Output the (x, y) coordinate of the center of the cell containing the given text.  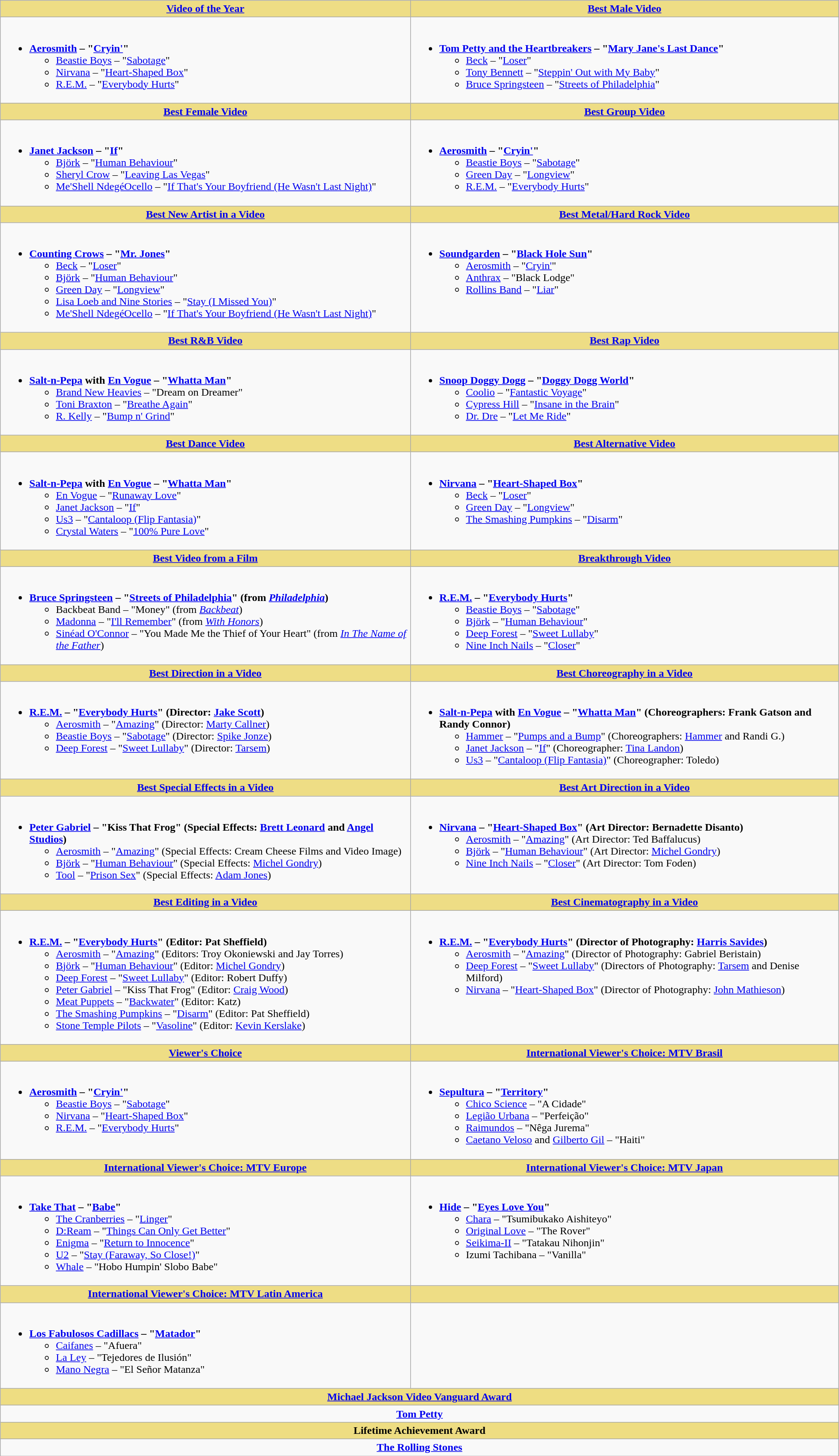
Best Choreography in a Video (624, 673)
Aerosmith – "Cryin'"Beastie Boys – "Sabotage"Green Day – "Longview"R.E.M. – "Everybody Hurts" (624, 163)
Sepultura – "Territory"Chico Science – "A Cidade"Legião Urbana – "Perfeição"Raimundos – "Nêga Jurema"Caetano Veloso and Gilberto Gil – "Haiti" (624, 1110)
Best Metal/Hard Rock Video (624, 214)
Best Male Video (624, 9)
Best New Artist in a Video (205, 214)
Tom Petty (419, 1414)
Best Dance Video (205, 443)
Best R&B Video (205, 341)
Michael Jackson Video Vanguard Award (419, 1397)
Best Rap Video (624, 341)
Best Cinematography in a Video (624, 902)
Hide – "Eyes Love You"Chara – "Tsumibukako Aishiteyo"Original Love – "The Rover"Seikima-II – "Tatakau Nihonjin"Izumi Tachibana – "Vanilla" (624, 1231)
R.E.M. – "Everybody Hurts"Beastie Boys – "Sabotage"Björk – "Human Behaviour"Deep Forest – "Sweet Lullaby"Nine Inch Nails – "Closer" (624, 615)
Best Editing in a Video (205, 902)
Best Female Video (205, 112)
Best Video from a Film (205, 558)
Snoop Doggy Dogg – "Doggy Dogg World"Coolio – "Fantastic Voyage"Cypress Hill – "Insane in the Brain"Dr. Dre – "Let Me Ride" (624, 392)
International Viewer's Choice: MTV Brasil (624, 1053)
Viewer's Choice (205, 1053)
Best Group Video (624, 112)
International Viewer's Choice: MTV Europe (205, 1167)
The Rolling Stones (419, 1447)
International Viewer's Choice: MTV Japan (624, 1167)
Nirvana – "Heart-Shaped Box"Beck – "Loser"Green Day – "Longview"The Smashing Pumpkins – "Disarm" (624, 501)
Los Fabulosos Cadillacs – "Matador"Caifanes – "Afuera"La Ley – "Tejedores de Ilusión"Mano Negra – "El Señor Matanza" (205, 1345)
Best Alternative Video (624, 443)
Best Art Direction in a Video (624, 788)
Video of the Year (205, 9)
International Viewer's Choice: MTV Latin America (205, 1294)
Best Direction in a Video (205, 673)
Best Special Effects in a Video (205, 788)
Soundgarden – "Black Hole Sun"Aerosmith – "Cryin'"Anthrax – "Black Lodge"Rollins Band – "Liar" (624, 277)
Salt-n-Pepa with En Vogue – "Whatta Man"Brand New Heavies – "Dream on Dreamer"Toni Braxton – "Breathe Again"R. Kelly – "Bump n' Grind" (205, 392)
Breakthrough Video (624, 558)
Lifetime Achievement Award (419, 1430)
